From the cell containing the given text, extract its center point as (X, Y) coordinate. 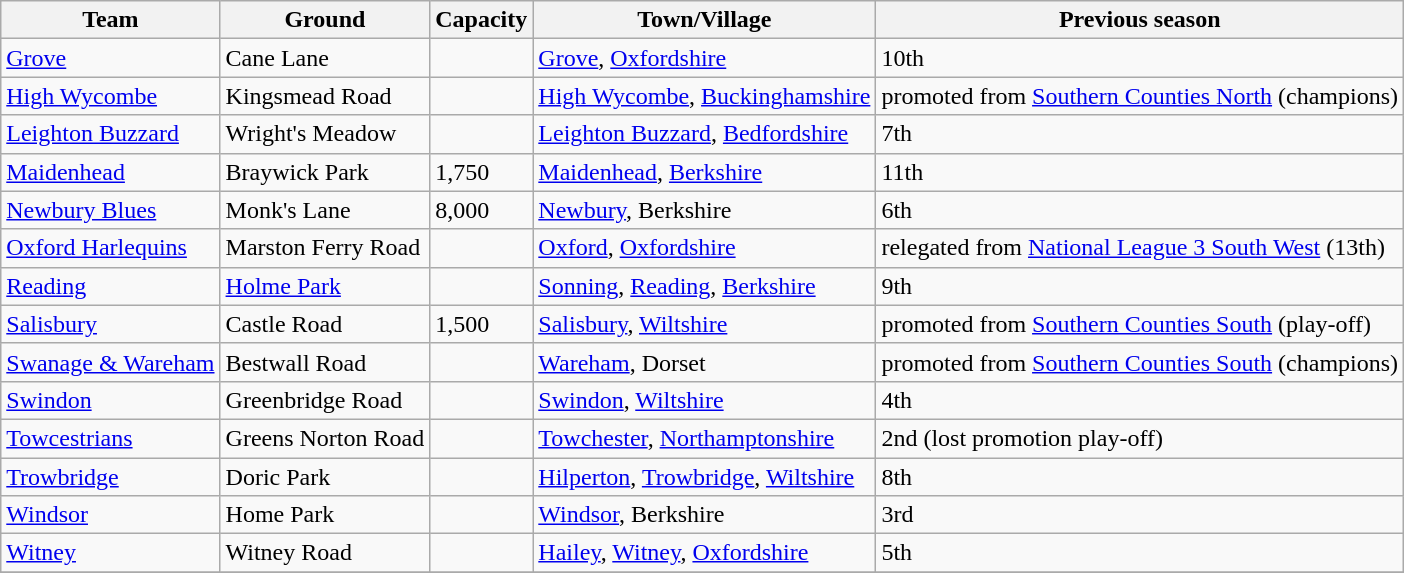
Team (110, 20)
Witney Road (325, 553)
promoted from Southern Counties South (play-off) (1140, 324)
Leighton Buzzard (110, 134)
7th (1140, 134)
Windsor (110, 515)
Leighton Buzzard, Bedfordshire (704, 134)
Home Park (325, 515)
Doric Park (325, 477)
Maidenhead (110, 172)
6th (1140, 210)
Capacity (482, 20)
Hilperton, Trowbridge, Wiltshire (704, 477)
Maidenhead, Berkshire (704, 172)
Marston Ferry Road (325, 248)
Grove, Oxfordshire (704, 58)
Grove (110, 58)
Monk's Lane (325, 210)
Salisbury (110, 324)
Swindon (110, 400)
Castle Road (325, 324)
Previous season (1140, 20)
Greens Norton Road (325, 438)
Swanage & Wareham (110, 362)
10th (1140, 58)
Bestwall Road (325, 362)
Newbury Blues (110, 210)
Towchester, Northamptonshire (704, 438)
High Wycombe (110, 96)
Towcestrians (110, 438)
Salisbury, Wiltshire (704, 324)
Hailey, Witney, Oxfordshire (704, 553)
Holme Park (325, 286)
1,500 (482, 324)
Oxford, Oxfordshire (704, 248)
8th (1140, 477)
Ground (325, 20)
Trowbridge (110, 477)
Braywick Park (325, 172)
High Wycombe, Buckinghamshire (704, 96)
1,750 (482, 172)
promoted from Southern Counties North (champions) (1140, 96)
Reading (110, 286)
Greenbridge Road (325, 400)
promoted from Southern Counties South (champions) (1140, 362)
Sonning, Reading, Berkshire (704, 286)
Cane Lane (325, 58)
Wright's Meadow (325, 134)
2nd (lost promotion play-off) (1140, 438)
Kingsmead Road (325, 96)
4th (1140, 400)
Wareham, Dorset (704, 362)
9th (1140, 286)
11th (1140, 172)
Witney (110, 553)
8,000 (482, 210)
3rd (1140, 515)
relegated from National League 3 South West (13th) (1140, 248)
Windsor, Berkshire (704, 515)
Town/Village (704, 20)
Oxford Harlequins (110, 248)
Newbury, Berkshire (704, 210)
Swindon, Wiltshire (704, 400)
5th (1140, 553)
